Identify which cell holds the provided text, then report its [X, Y] central coordinate. 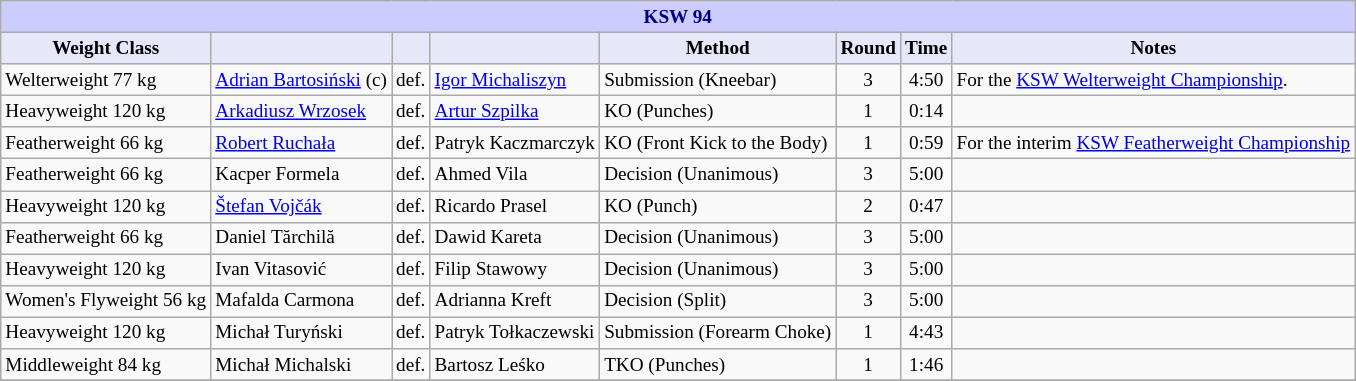
KO (Front Kick to the Body) [718, 143]
KO (Punch) [718, 206]
Middleweight 84 kg [106, 365]
0:14 [926, 111]
Weight Class [106, 48]
Mafalda Carmona [302, 301]
Ahmed Vila [515, 175]
Štefan Vojčák [302, 206]
Igor Michaliszyn [515, 80]
Bartosz Leśko [515, 365]
Women's Flyweight 56 kg [106, 301]
Kacper Formela [302, 175]
Ivan Vitasović [302, 270]
Ricardo Prasel [515, 206]
Submission (Forearm Choke) [718, 333]
Adrianna Kreft [515, 301]
2 [868, 206]
Patryk Kaczmarczyk [515, 143]
Submission (Kneebar) [718, 80]
0:59 [926, 143]
4:43 [926, 333]
Arkadiusz Wrzosek [302, 111]
For the interim KSW Featherweight Championship [1154, 143]
Welterweight 77 kg [106, 80]
KO (Punches) [718, 111]
Dawid Kareta [515, 238]
Method [718, 48]
Time [926, 48]
TKO (Punches) [718, 365]
0:47 [926, 206]
4:50 [926, 80]
Notes [1154, 48]
Decision (Split) [718, 301]
Robert Ruchała [302, 143]
Michał Michalski [302, 365]
Artur Szpilka [515, 111]
Michał Turyński [302, 333]
Round [868, 48]
Filip Stawowy [515, 270]
KSW 94 [678, 17]
For the KSW Welterweight Championship. [1154, 80]
1:46 [926, 365]
Patryk Tołkaczewski [515, 333]
Adrian Bartosiński (c) [302, 80]
Daniel Tărchilă [302, 238]
